Find where the given text appears and provide that cell's center as [X, Y] coordinate. 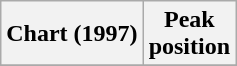
Chart (1997) [72, 34]
Peakposition [189, 34]
